Provide the (x, y) coordinate of the cell's center where the given text is located.  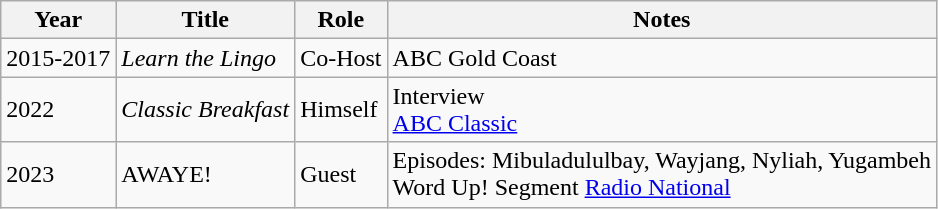
Learn the Lingo (206, 58)
Notes (662, 20)
2022 (58, 110)
Year (58, 20)
Episodes: Mibuladululbay, Wayjang, Nyliah, YugambehWord Up! Segment Radio National (662, 174)
Co-Host (341, 58)
Title (206, 20)
AWAYE! (206, 174)
Classic Breakfast (206, 110)
Himself (341, 110)
2015-2017 (58, 58)
2023 (58, 174)
ABC Gold Coast (662, 58)
Guest (341, 174)
InterviewABC Classic (662, 110)
Role (341, 20)
